Scan for the cell matching the given text and deliver its [X, Y] coordinate at center. 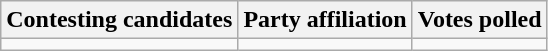
Votes polled [480, 20]
Party affiliation [325, 20]
Contesting candidates [120, 20]
